Search for the cell housing the specified text and yield its (x, y) center coordinate. 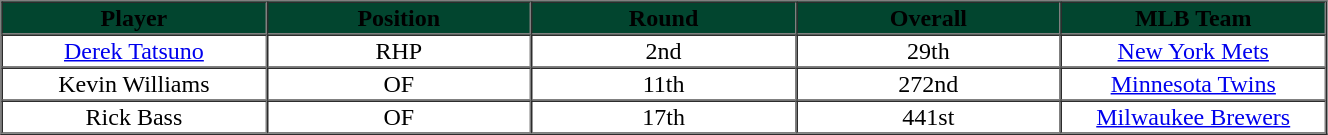
Minnesota Twins (1194, 84)
11th (664, 84)
29th (928, 50)
272nd (928, 84)
441st (928, 116)
Milwaukee Brewers (1194, 116)
Round (664, 18)
Overall (928, 18)
New York Mets (1194, 50)
Player (134, 18)
Position (398, 18)
2nd (664, 50)
MLB Team (1194, 18)
Rick Bass (134, 116)
Derek Tatsuno (134, 50)
Kevin Williams (134, 84)
17th (664, 116)
RHP (398, 50)
